Output the (X, Y) coordinate of the center of the cell containing the given text.  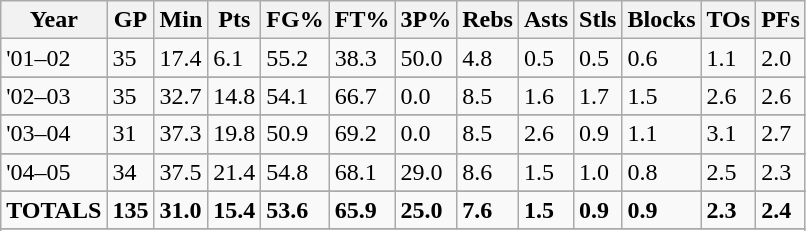
19.8 (234, 134)
8.6 (488, 172)
1.6 (546, 96)
31 (130, 134)
'04–05 (54, 172)
21.4 (234, 172)
Asts (546, 20)
2.0 (781, 58)
Min (181, 20)
69.2 (362, 134)
Blocks (662, 20)
Pts (234, 20)
68.1 (362, 172)
54.1 (295, 96)
1.7 (598, 96)
4.8 (488, 58)
Rebs (488, 20)
25.0 (426, 210)
0.8 (662, 172)
50.9 (295, 134)
PFs (781, 20)
29.0 (426, 172)
65.9 (362, 210)
31.0 (181, 210)
FT% (362, 20)
6.1 (234, 58)
3.1 (728, 134)
TOTALS (54, 210)
2.4 (781, 210)
14.8 (234, 96)
17.4 (181, 58)
TOs (728, 20)
54.8 (295, 172)
50.0 (426, 58)
GP (130, 20)
Year (54, 20)
32.7 (181, 96)
FG% (295, 20)
0.6 (662, 58)
Stls (598, 20)
66.7 (362, 96)
37.3 (181, 134)
7.6 (488, 210)
'02–03 (54, 96)
2.7 (781, 134)
2.5 (728, 172)
15.4 (234, 210)
3P% (426, 20)
135 (130, 210)
55.2 (295, 58)
'03–04 (54, 134)
'01–02 (54, 58)
38.3 (362, 58)
53.6 (295, 210)
34 (130, 172)
37.5 (181, 172)
1.0 (598, 172)
